For the text-containing cell, return its midpoint in (X, Y) coordinate format. 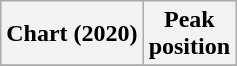
Peakposition (189, 34)
Chart (2020) (72, 34)
